Provide the (X, Y) coordinate of the cell's center where the given text is located.  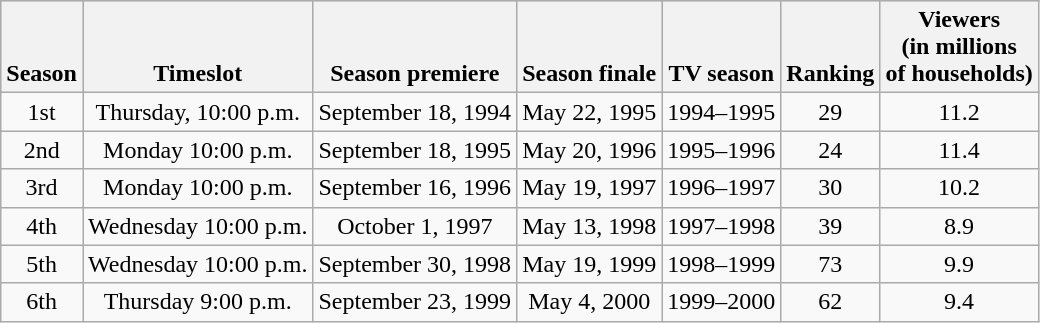
9.9 (959, 264)
Thursday 9:00 p.m. (197, 302)
1996–1997 (722, 188)
September 30, 1998 (415, 264)
1994–1995 (722, 112)
1995–1996 (722, 150)
5th (42, 264)
May 19, 1997 (590, 188)
39 (830, 226)
62 (830, 302)
Season (42, 47)
11.2 (959, 112)
September 23, 1999 (415, 302)
8.9 (959, 226)
4th (42, 226)
10.2 (959, 188)
3rd (42, 188)
11.4 (959, 150)
September 18, 1994 (415, 112)
Season premiere (415, 47)
73 (830, 264)
1999–2000 (722, 302)
29 (830, 112)
9.4 (959, 302)
October 1, 1997 (415, 226)
6th (42, 302)
TV season (722, 47)
May 4, 2000 (590, 302)
September 18, 1995 (415, 150)
Timeslot (197, 47)
Ranking (830, 47)
Viewers(in millionsof households) (959, 47)
2nd (42, 150)
1997–1998 (722, 226)
May 22, 1995 (590, 112)
24 (830, 150)
Season finale (590, 47)
May 20, 1996 (590, 150)
September 16, 1996 (415, 188)
May 13, 1998 (590, 226)
1998–1999 (722, 264)
May 19, 1999 (590, 264)
Thursday, 10:00 p.m. (197, 112)
30 (830, 188)
1st (42, 112)
